Provide the [x, y] coordinate of the cell's center where the given text is located.  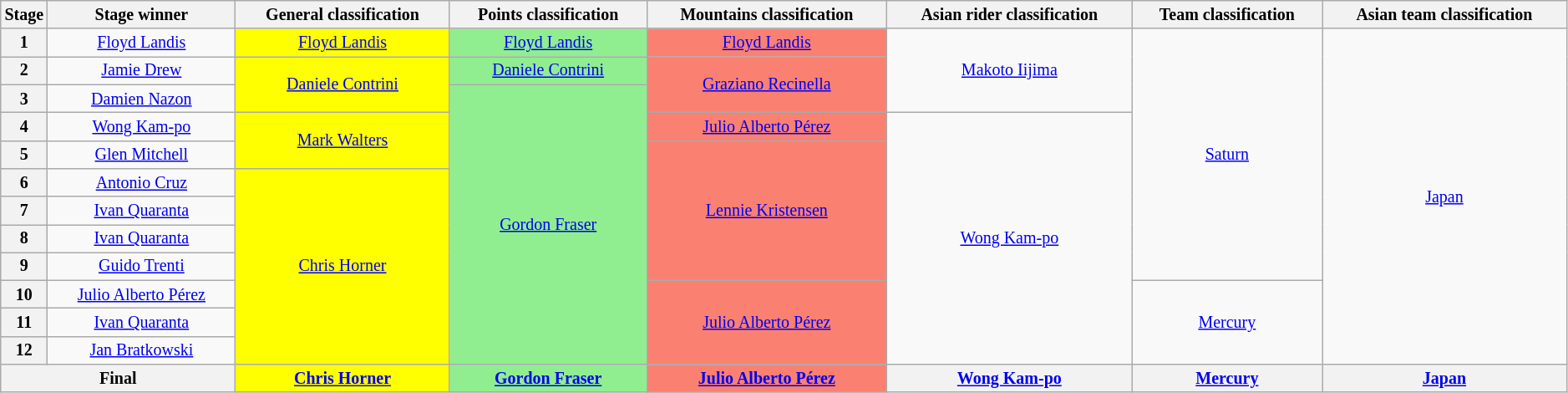
12 [24, 351]
Points classification [548, 15]
6 [24, 182]
Antonio Cruz [142, 182]
Jan Bratkowski [142, 351]
1 [24, 43]
Team classification [1226, 15]
Final [119, 378]
Guido Trenti [142, 266]
Damien Nazon [142, 99]
Saturn [1226, 156]
4 [24, 127]
Stage [24, 15]
10 [24, 294]
8 [24, 239]
2 [24, 70]
3 [24, 99]
11 [24, 323]
Glen Mitchell [142, 154]
Mark Walters [343, 140]
Jamie Drew [142, 70]
General classification [343, 15]
5 [24, 154]
Stage winner [142, 15]
Asian team classification [1445, 15]
Lennie Kristensen [767, 211]
Mountains classification [767, 15]
7 [24, 211]
Asian rider classification [1010, 15]
Graziano Recinella [767, 85]
9 [24, 266]
Makoto Iijima [1010, 71]
